Provide the (X, Y) coordinate of the cell's center where the given text is located.  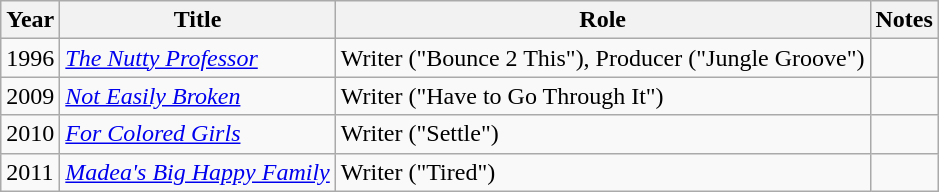
Writer ("Settle") (602, 134)
2009 (30, 96)
Not Easily Broken (198, 96)
For Colored Girls (198, 134)
Title (198, 20)
Notes (904, 20)
The Nutty Professor (198, 58)
1996 (30, 58)
Writer ("Tired") (602, 172)
2010 (30, 134)
Role (602, 20)
Madea's Big Happy Family (198, 172)
Writer ("Have to Go Through It") (602, 96)
2011 (30, 172)
Year (30, 20)
Writer ("Bounce 2 This"), Producer ("Jungle Groove") (602, 58)
